Return [x, y] of the center of cell containing provided text 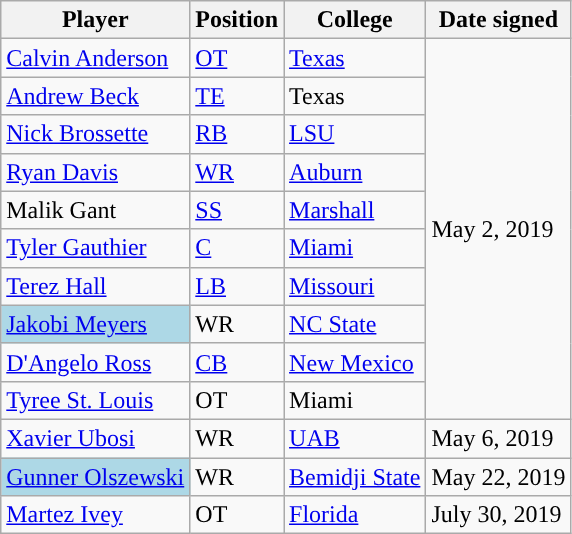
Tyler Gauthier [96, 248]
Player [96, 20]
Terez Hall [96, 286]
LSU [355, 134]
SS [237, 210]
Tyree St. Louis [96, 400]
Malik Gant [96, 210]
May 6, 2019 [498, 438]
UAB [355, 438]
New Mexico [355, 362]
Martez Ivey [96, 515]
TE [237, 96]
NC State [355, 324]
Xavier Ubosi [96, 438]
LB [237, 286]
Bemidji State [355, 477]
Missouri [355, 286]
Ryan Davis [96, 172]
D'Angelo Ross [96, 362]
Gunner Olszewski [96, 477]
RB [237, 134]
Florida [355, 515]
Nick Brossette [96, 134]
Jakobi Meyers [96, 324]
Marshall [355, 210]
Calvin Anderson [96, 58]
C [237, 248]
College [355, 20]
May 22, 2019 [498, 477]
Position [237, 20]
Auburn [355, 172]
Date signed [498, 20]
May 2, 2019 [498, 230]
July 30, 2019 [498, 515]
Andrew Beck [96, 96]
CB [237, 362]
